Extract the (x, y) coordinate from the center of the cell holding the provided text.  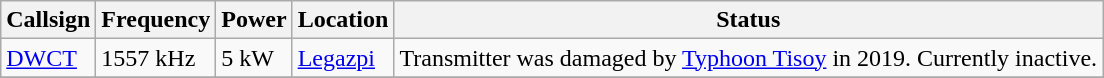
Legazpi (343, 58)
DWCT (48, 58)
1557 kHz (156, 58)
5 kW (254, 58)
Status (748, 20)
Transmitter was damaged by Typhoon Tisoy in 2019. Currently inactive. (748, 58)
Frequency (156, 20)
Power (254, 20)
Location (343, 20)
Callsign (48, 20)
